Locate the cell with the specified text and output its [x, y] center coordinate. 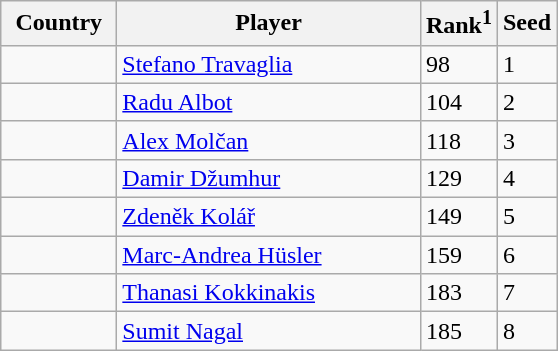
Radu Albot [269, 102]
Damir Džumhur [269, 178]
Alex Molčan [269, 140]
2 [526, 102]
Sumit Nagal [269, 331]
Marc-Andrea Hüsler [269, 255]
118 [458, 140]
Rank1 [458, 24]
104 [458, 102]
129 [458, 178]
6 [526, 255]
8 [526, 331]
Player [269, 24]
159 [458, 255]
Country [59, 24]
Seed [526, 24]
3 [526, 140]
Stefano Travaglia [269, 64]
183 [458, 293]
185 [458, 331]
1 [526, 64]
149 [458, 217]
7 [526, 293]
5 [526, 217]
4 [526, 178]
Thanasi Kokkinakis [269, 293]
98 [458, 64]
Zdeněk Kolář [269, 217]
